Return [X, Y] of the center of cell containing provided text 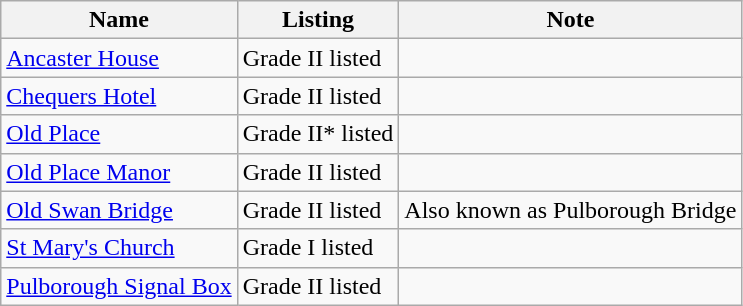
Ancaster House [119, 58]
Also known as Pulborough Bridge [570, 210]
Name [119, 20]
Chequers Hotel [119, 96]
Old Swan Bridge [119, 210]
Grade I listed [318, 248]
St Mary's Church [119, 248]
Note [570, 20]
Old Place [119, 134]
Grade II* listed [318, 134]
Pulborough Signal Box [119, 286]
Old Place Manor [119, 172]
Listing [318, 20]
